Output the [X, Y] coordinate of the center of the cell containing the given text.  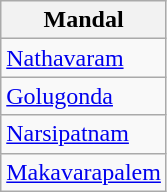
Nathavaram [84, 58]
Golugonda [84, 96]
Narsipatnam [84, 134]
Makavarapalem [84, 172]
Mandal [84, 20]
